Scan for the cell matching the given text and deliver its (X, Y) coordinate at center. 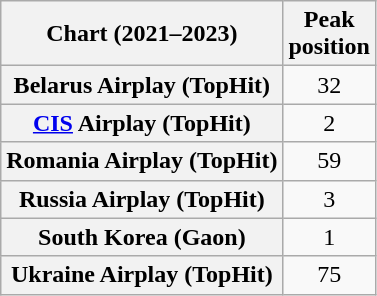
Belarus Airplay (TopHit) (142, 85)
Ukraine Airplay (TopHit) (142, 275)
Romania Airplay (TopHit) (142, 161)
59 (329, 161)
Chart (2021–2023) (142, 34)
Peakposition (329, 34)
32 (329, 85)
Russia Airplay (TopHit) (142, 199)
CIS Airplay (TopHit) (142, 123)
75 (329, 275)
3 (329, 199)
1 (329, 237)
South Korea (Gaon) (142, 237)
2 (329, 123)
